Pinpoint the cell where the given text exists, returning its [X, Y] midpoint coordinate. 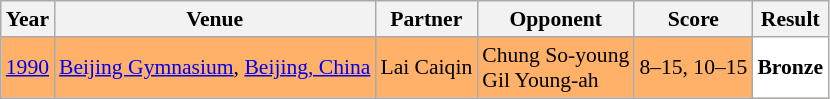
Score [693, 19]
8–15, 10–15 [693, 68]
Year [28, 19]
Venue [214, 19]
Lai Caiqin [426, 68]
Opponent [556, 19]
Bronze [790, 68]
Beijing Gymnasium, Beijing, China [214, 68]
Partner [426, 19]
1990 [28, 68]
Result [790, 19]
Chung So-young Gil Young-ah [556, 68]
